Detect which cell encompasses the target text, then output its (X, Y) center coordinate. 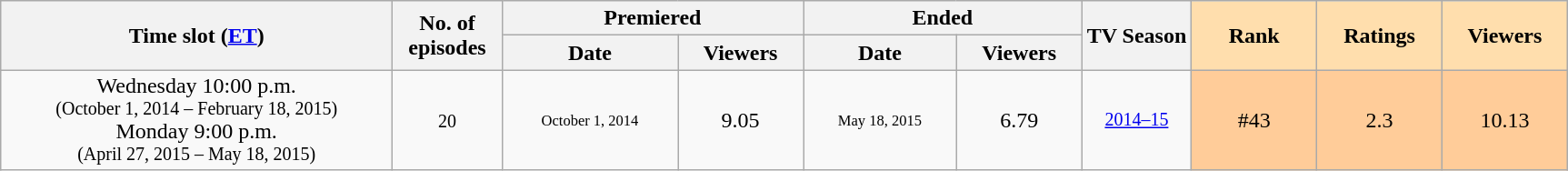
9.05 (741, 120)
Ratings (1380, 35)
October 1, 2014 (589, 120)
Wednesday 10:00 p.m.(October 1, 2014 – February 18, 2015)Monday 9:00 p.m.(April 27, 2015 – May 18, 2015) (196, 120)
#43 (1254, 120)
10.13 (1505, 120)
Premiered (653, 18)
20 (447, 120)
6.79 (1019, 120)
No. ofepisodes (447, 35)
2.3 (1380, 120)
Rank (1254, 35)
May 18, 2015 (880, 120)
TV Season (1136, 35)
Time slot (ET) (196, 35)
2014–15 (1136, 120)
Ended (944, 18)
